Search for the cell housing the specified text and yield its (x, y) center coordinate. 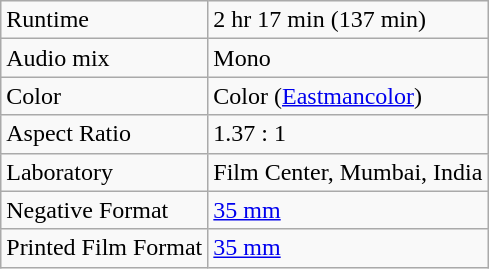
Color (104, 96)
Negative Format (104, 210)
Film Center, Mumbai, India (348, 172)
2 hr 17 min (137 min) (348, 20)
1.37 : 1 (348, 134)
Mono (348, 58)
Runtime (104, 20)
Aspect Ratio (104, 134)
Printed Film Format (104, 248)
Color (Eastmancolor) (348, 96)
Laboratory (104, 172)
Audio mix (104, 58)
